Determine the (x, y) coordinate at the center of the cell enclosing the given text.  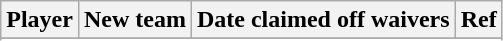
Date claimed off waivers (323, 20)
Ref (478, 20)
New team (134, 20)
Player (40, 20)
